Return the (X, Y) coordinate for the center point of the cell that contains the specified text.  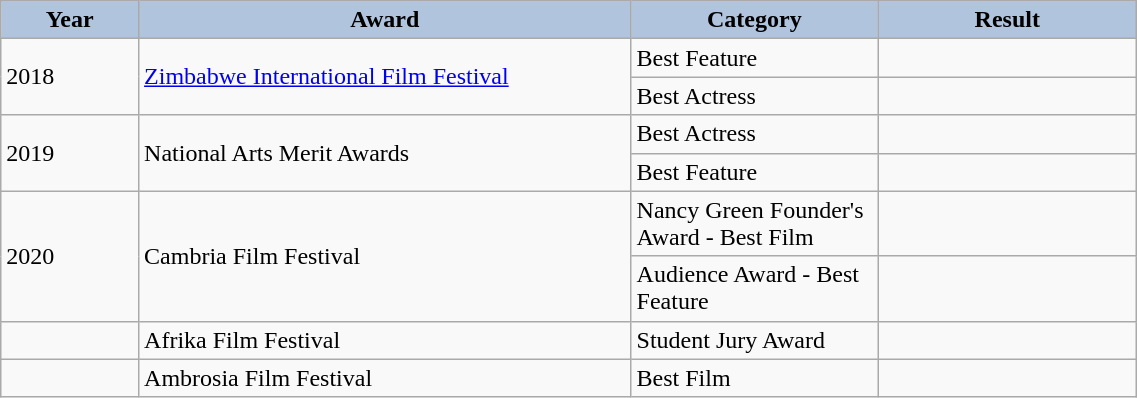
National Arts Merit Awards (385, 153)
Student Jury Award (754, 340)
Result (1008, 20)
Award (385, 20)
Nancy Green Founder's Award - Best Film (754, 224)
Afrika Film Festival (385, 340)
Zimbabwe International Film Festival (385, 77)
Best Film (754, 378)
Year (70, 20)
2018 (70, 77)
Category (754, 20)
2020 (70, 256)
2019 (70, 153)
Audience Award - Best Feature (754, 288)
Ambrosia Film Festival (385, 378)
Cambria Film Festival (385, 256)
